Extract the (x, y) coordinate from the center of the cell holding the provided text.  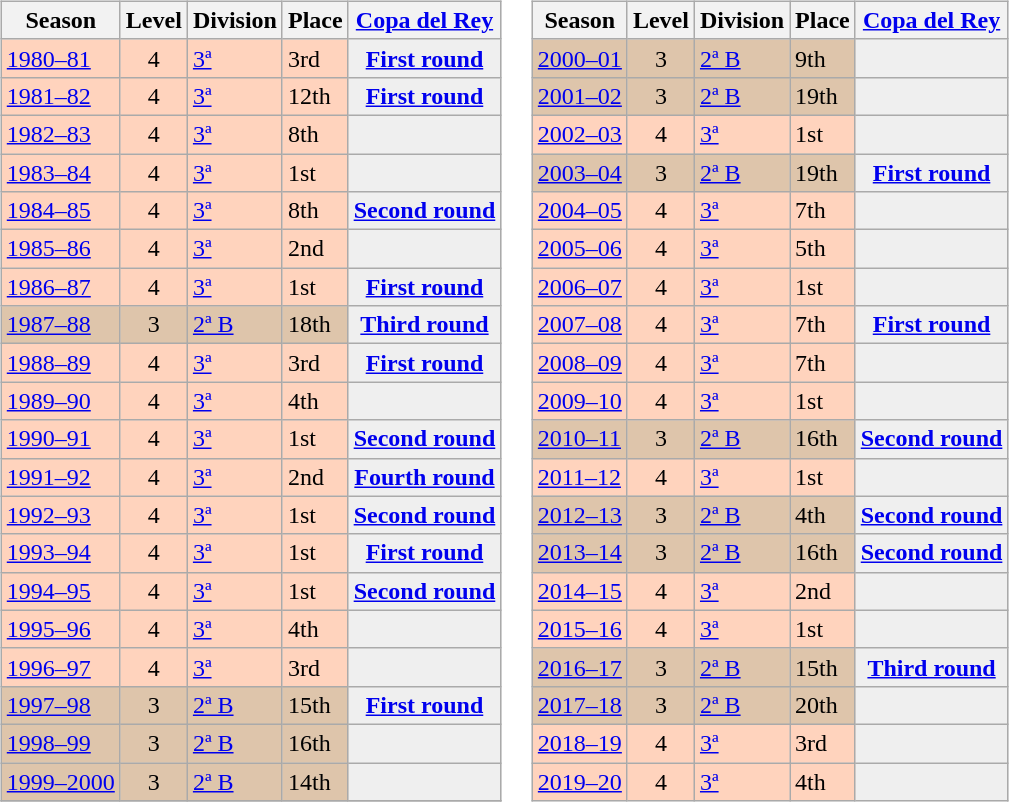
2002–03 (580, 134)
1988–89 (60, 363)
1982–83 (60, 134)
2018–19 (580, 743)
1990–91 (60, 439)
1995–96 (60, 629)
20th (823, 705)
2005–06 (580, 249)
12th (315, 96)
2017–18 (580, 705)
1992–93 (60, 515)
1998–99 (60, 743)
1986–87 (60, 287)
18th (315, 325)
1994–95 (60, 591)
1983–84 (60, 173)
Fourth round (424, 477)
1996–97 (60, 667)
2015–16 (580, 629)
1980–81 (60, 58)
2001–02 (580, 96)
2016–17 (580, 667)
2000–01 (580, 58)
2014–15 (580, 591)
1984–85 (60, 211)
1999–2000 (60, 781)
5th (823, 249)
2011–12 (580, 477)
1991–92 (60, 477)
2008–09 (580, 363)
1981–82 (60, 96)
2019–20 (580, 781)
2010–11 (580, 439)
1985–86 (60, 249)
2009–10 (580, 401)
2013–14 (580, 553)
1989–90 (60, 401)
2012–13 (580, 515)
1987–88 (60, 325)
2007–08 (580, 325)
9th (823, 58)
1993–94 (60, 553)
14th (315, 781)
2004–05 (580, 211)
2006–07 (580, 287)
1997–98 (60, 705)
2003–04 (580, 173)
